For the text-containing cell, return its midpoint in (x, y) coordinate format. 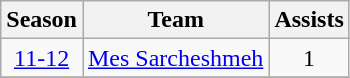
Mes Sarcheshmeh (175, 58)
Season (42, 20)
1 (309, 58)
Assists (309, 20)
Team (175, 20)
11-12 (42, 58)
